Search for the cell housing the specified text and yield its [X, Y] center coordinate. 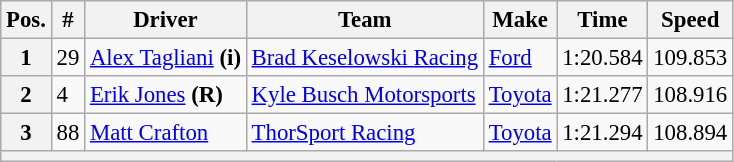
Make [520, 20]
Ford [520, 58]
108.894 [690, 133]
Alex Tagliani (i) [166, 58]
4 [68, 95]
3 [26, 133]
Pos. [26, 20]
Kyle Busch Motorsports [364, 95]
Matt Crafton [166, 133]
108.916 [690, 95]
ThorSport Racing [364, 133]
1:21.277 [602, 95]
1:20.584 [602, 58]
88 [68, 133]
Driver [166, 20]
1:21.294 [602, 133]
Erik Jones (R) [166, 95]
2 [26, 95]
Team [364, 20]
# [68, 20]
Time [602, 20]
Brad Keselowski Racing [364, 58]
1 [26, 58]
Speed [690, 20]
29 [68, 58]
109.853 [690, 58]
